Find where the given text appears and provide that cell's center as (x, y) coordinate. 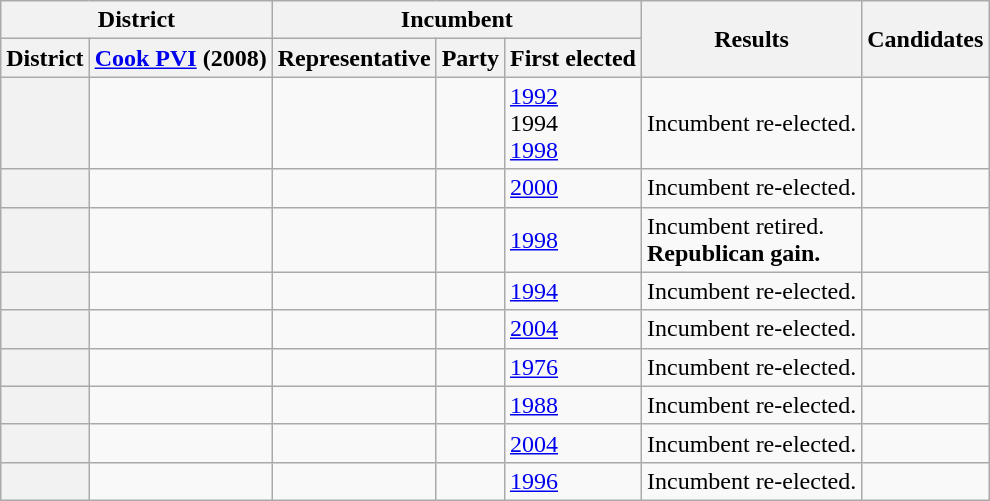
Candidates (926, 39)
1976 (572, 367)
Incumbent retired.Republican gain. (751, 240)
1998 (572, 240)
2000 (572, 188)
Cook PVI (2008) (180, 58)
19921994 1998 (572, 123)
1988 (572, 405)
1994 (572, 291)
Results (751, 39)
Representative (354, 58)
Party (470, 58)
1996 (572, 481)
Incumbent (456, 20)
First elected (572, 58)
